Return the (x, y) coordinate for the center point of the cell that contains the specified text.  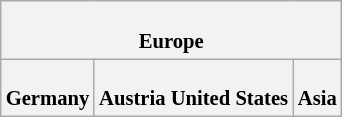
Asia (318, 87)
Europe (172, 29)
Germany (48, 87)
Austria United States (194, 87)
